Detect which cell encompasses the target text, then output its [x, y] center coordinate. 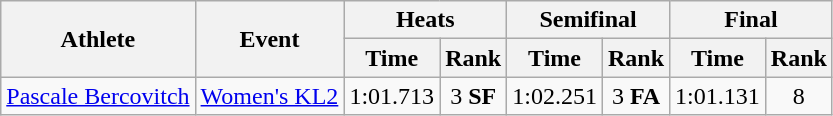
Heats [426, 20]
3 FA [636, 96]
Women's KL2 [270, 96]
Athlete [98, 39]
8 [798, 96]
Final [752, 20]
1:02.251 [555, 96]
3 SF [474, 96]
1:01.713 [392, 96]
Semifinal [588, 20]
Event [270, 39]
Pascale Bercovitch [98, 96]
1:01.131 [718, 96]
